Determine the [X, Y] coordinate at the center of the cell enclosing the given text.  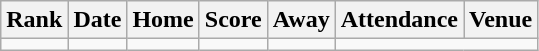
Venue [501, 20]
Score [233, 20]
Attendance [399, 20]
Rank [34, 20]
Away [301, 20]
Date [98, 20]
Home [163, 20]
